Pinpoint the cell where the given text exists, returning its [X, Y] midpoint coordinate. 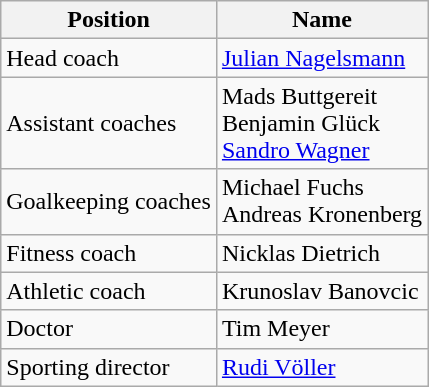
Mads Buttgereit Benjamin Glück Sandro Wagner [322, 123]
Rudi Völler [322, 367]
Tim Meyer [322, 329]
Nicklas Dietrich [322, 253]
Michael Fuchs Andreas Kronenberg [322, 202]
Krunoslav Banovcic [322, 291]
Name [322, 20]
Fitness coach [109, 253]
Julian Nagelsmann [322, 58]
Doctor [109, 329]
Goalkeeping coaches [109, 202]
Head coach [109, 58]
Athletic coach [109, 291]
Assistant coaches [109, 123]
Sporting director [109, 367]
Position [109, 20]
